Identify which cell holds the provided text, then report its [X, Y] central coordinate. 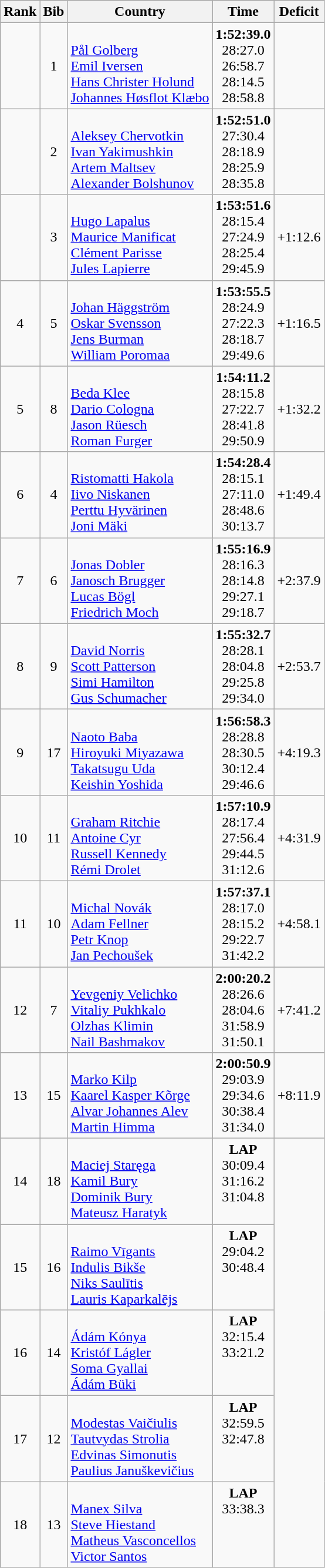
+8:11.9 [299, 1096]
LAP33:38.3 [243, 1525]
Graham RitchieAntoine CyrRussell KennedyRémi Drolet [140, 838]
+1:16.5 [299, 323]
1:57:37.128:17.028:15.229:22.731:42.2 [243, 924]
+2:53.7 [299, 666]
1:55:16.928:16.328:14.829:27.129:18.7 [243, 580]
Yevgeniy VelichkoVitaliy PukhkaloOlzhas KliminNail Bashmakov [140, 1010]
Raimo VīgantsIndulis BikšeNiks SaulītisLauris Kaparkalējs [140, 1267]
Jonas DoblerJanosch BruggerLucas BöglFriedrich Moch [140, 580]
1:53:55.528:24.927:22.328:18.729:49.6 [243, 323]
+4:58.1 [299, 924]
Beda KleeDario ColognaJason RüeschRoman Furger [140, 409]
1:56:58.328:28.828:30.530:12.429:46.6 [243, 752]
2:00:50.929:03.929:34.630:38.431:34.0 [243, 1096]
+1:49.4 [299, 495]
David NorrisScott PattersonSimi HamiltonGus Schumacher [140, 666]
Marko KilpKaarel Kasper KõrgeAlvar Johannes AlevMartin Himma [140, 1096]
1:54:11.228:15.827:22.728:41.829:50.9 [243, 409]
Ristomatti HakolaIivo NiskanenPerttu HyvärinenJoni Mäki [140, 495]
+7:41.2 [299, 1010]
3 [54, 237]
Ádám KónyaKristóf LáglerSoma GyallaiÁdám Büki [140, 1353]
1:57:10.928:17.427:56.429:44.531:12.6 [243, 838]
1:52:39.028:27.026:58.728:14.528:58.8 [243, 66]
Hugo LapalusMaurice ManificatClément ParisseJules Lapierre [140, 237]
Michal NovákAdam FellnerPetr KnopJan Pechoušek [140, 924]
Naoto BabaHiroyuki MiyazawaTakatsugu UdaKeishin Yoshida [140, 752]
+1:32.2 [299, 409]
2:00:20.228:26.628:04.631:58.931:50.1 [243, 1010]
LAP30:09.431:16.231:04.8 [243, 1181]
Bib [54, 12]
LAP32:59.532:47.8 [243, 1439]
Manex SilvaSteve HiestandMatheus VasconcellosVictor Santos [140, 1525]
Rank [20, 12]
1:52:51.027:30.428:18.928:25.928:35.8 [243, 152]
+1:12.6 [299, 237]
Maciej StaręgaKamil BuryDominik BuryMateusz Haratyk [140, 1181]
2 [54, 152]
1:54:28.428:15.127:11.028:48.630:13.7 [243, 495]
+4:31.9 [299, 838]
1:55:32.728:28.128:04.829:25.829:34.0 [243, 666]
+2:37.9 [299, 580]
LAP29:04.230:48.4 [243, 1267]
Deficit [299, 12]
Country [140, 12]
1:53:51.628:15.427:24.928:25.429:45.9 [243, 237]
Pål GolbergEmil IversenHans Christer HolundJohannes Høsflot Klæbo [140, 66]
Modestas VaičiulisTautvydas StroliaEdvinas SimonutisPaulius Januškevičius [140, 1439]
+4:19.3 [299, 752]
Time [243, 12]
Aleksey ChervotkinIvan YakimushkinArtem MaltsevAlexander Bolshunov [140, 152]
LAP32:15.433:21.2 [243, 1353]
1 [54, 66]
Johan HäggströmOskar SvenssonJens BurmanWilliam Poromaa [140, 323]
